Return the (x, y) coordinate for the center point of the cell that contains the specified text.  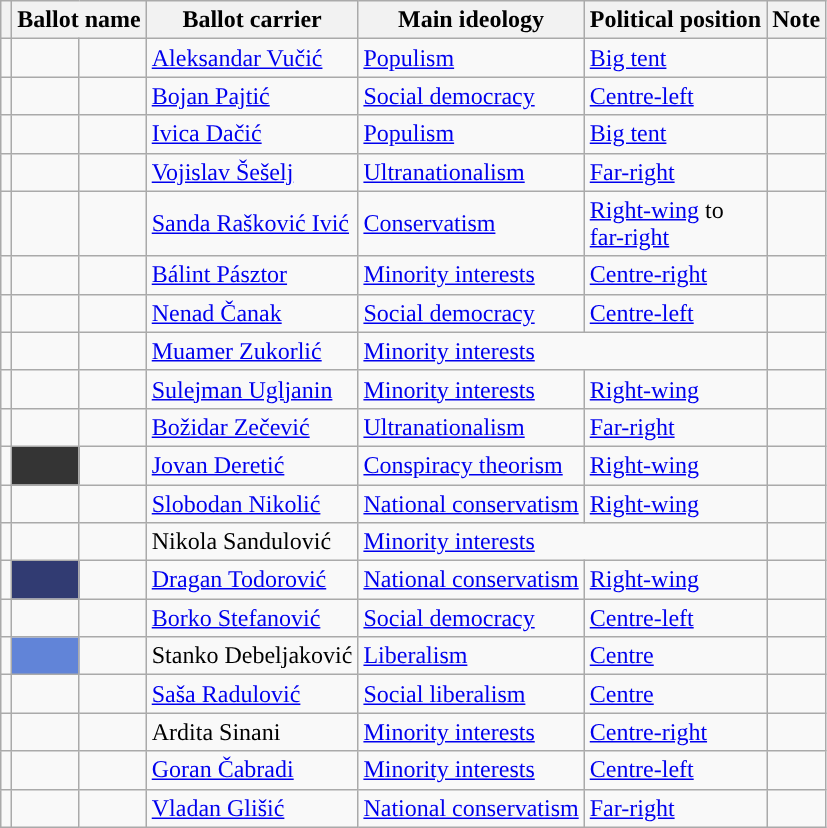
Božidar Zečević (252, 427)
Main ideology (471, 20)
Note (796, 20)
Liberalism (471, 656)
Ballot carrier (252, 20)
Bálint Pásztor (252, 275)
Stanko Debeljaković (252, 656)
Social liberalism (471, 694)
Ballot name (79, 20)
Borko Stefanović (252, 618)
Ivica Dačić (252, 134)
Jovan Deretić (252, 465)
Vojislav Šešelj (252, 172)
Right-wing tofar-right (675, 224)
Political position (675, 20)
Goran Čabradi (252, 770)
Conservatism (471, 224)
Conspiracy theorism (471, 465)
Slobodan Nikolić (252, 503)
Aleksandar Vučić (252, 58)
Sanda Rašković Ivić (252, 224)
Ardita Sinani (252, 732)
Saša Radulović (252, 694)
Bojan Pajtić (252, 96)
Muamer Zukorlić (252, 351)
Vladan Glišić (252, 808)
Nenad Čanak (252, 313)
Sulejman Ugljanin (252, 389)
Dragan Todorović (252, 580)
Nikola Sandulović (252, 542)
